Scan for the cell matching the given text and deliver its (x, y) coordinate at center. 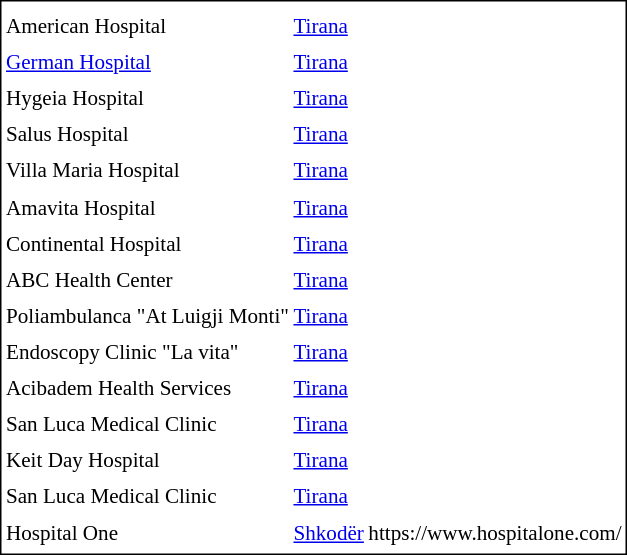
German Hospital (148, 63)
Shkodër (328, 533)
Hygeia Hospital (148, 99)
American Hospital (148, 26)
Hospital One (148, 533)
Salus Hospital (148, 135)
Acibadem Health Services (148, 388)
Poliambulanca "At Luigji Monti" (148, 316)
Amavita Hospital (148, 207)
https://www.hospitalone.com/ (494, 533)
Endoscopy Clinic "La vita" (148, 352)
Continental Hospital (148, 243)
Villa Maria Hospital (148, 171)
Keit Day Hospital (148, 460)
ABC Health Center (148, 280)
